Identify which cell holds the provided text, then report its [X, Y] central coordinate. 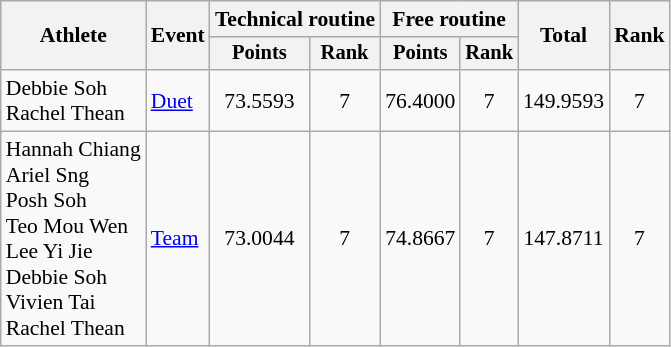
Event [178, 36]
73.5593 [260, 100]
Duet [178, 100]
Debbie SohRachel Thean [74, 100]
Technical routine [295, 19]
147.8711 [564, 239]
Free routine [449, 19]
74.8667 [420, 239]
76.4000 [420, 100]
Athlete [74, 36]
Total [564, 36]
Team [178, 239]
149.9593 [564, 100]
73.0044 [260, 239]
Hannah ChiangAriel SngPosh SohTeo Mou WenLee Yi JieDebbie SohVivien TaiRachel Thean [74, 239]
